Find where the given text appears and provide that cell's center as [x, y] coordinate. 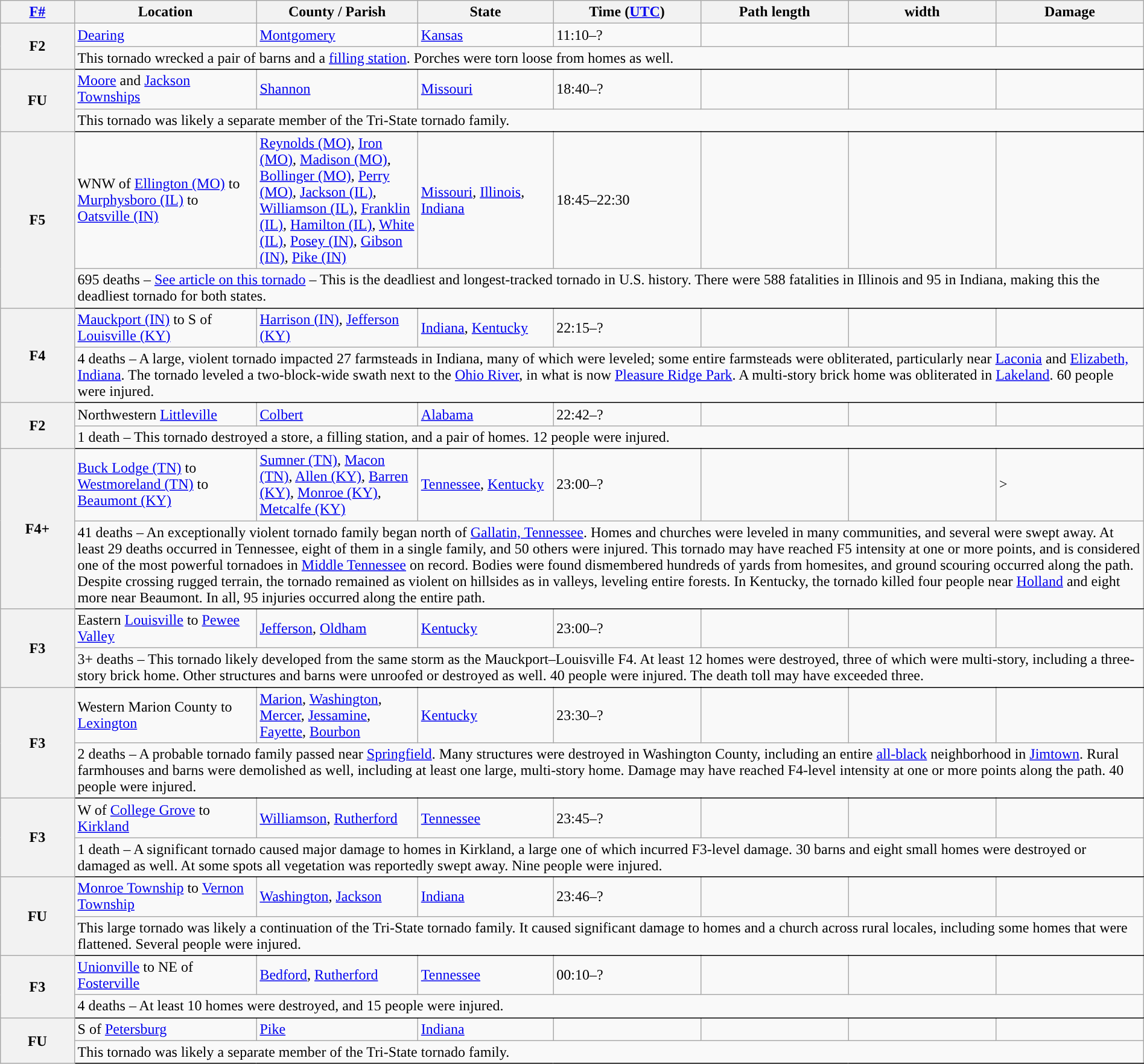
County / Parish [337, 12]
Jefferson, Oldham [337, 629]
Pike [337, 1029]
S of Petersburg [165, 1029]
This tornado wrecked a pair of barns and a filling station. Porches were torn loose from homes as well. [609, 58]
W of College Grove to Kirkland [165, 818]
Williamson, Rutherford [337, 818]
Montgomery [337, 35]
4 deaths – At least 10 homes were destroyed, and 15 people were injured. [609, 1006]
Path length [775, 12]
23:30–? [628, 715]
Shannon [337, 89]
11:10–? [628, 35]
Time (UTC) [628, 12]
Monroe Township to Vernon Township [165, 897]
Sumner (TN), Macon (TN), Allen (KY), Barren (KY), Monroe (KY), Metcalfe (KY) [337, 484]
Bedford, Rutherford [337, 975]
Moore and Jackson Townships [165, 89]
Harrison (IN), Jefferson (KY) [337, 327]
Dearing [165, 35]
WNW of Ellington (MO) to Murphysboro (IL) to Oatsville (IN) [165, 200]
F5 [37, 220]
Missouri [485, 89]
Western Marion County to Lexington [165, 715]
Indiana, Kentucky [485, 327]
F4 [37, 355]
Damage [1070, 12]
Mauckport (IN) to S of Louisville (KY) [165, 327]
width [922, 12]
Washington, Jackson [337, 897]
23:46–? [628, 897]
F# [37, 12]
State [485, 12]
18:40–? [628, 89]
18:45–22:30 [628, 200]
22:42–? [628, 414]
Location [165, 12]
Marion, Washington, Mercer, Jessamine, Fayette, Bourbon [337, 715]
23:45–? [628, 818]
1 death – This tornado destroyed a store, a filling station, and a pair of homes. 12 people were injured. [609, 437]
Eastern Louisville to Pewee Valley [165, 629]
Alabama [485, 414]
00:10–? [628, 975]
22:15–? [628, 327]
F4+ [37, 529]
Northwestern Littleville [165, 414]
> [1070, 484]
Kansas [485, 35]
Tennessee, Kentucky [485, 484]
Colbert [337, 414]
Buck Lodge (TN) to Westmoreland (TN) to Beaumont (KY) [165, 484]
Unionville to NE of Fosterville [165, 975]
Missouri, Illinois, Indiana [485, 200]
